Identify which cell holds the provided text, then report its [X, Y] central coordinate. 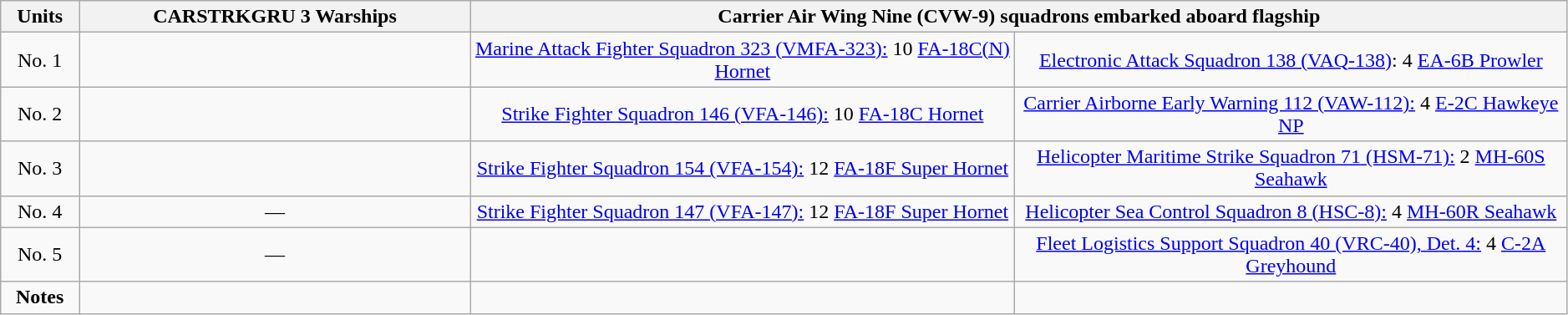
Electronic Attack Squadron 138 (VAQ-138): 4 EA-6B Prowler [1291, 60]
Strike Fighter Squadron 154 (VFA-154): 12 FA-18F Super Hornet [742, 169]
No. 5 [40, 254]
No. 4 [40, 211]
Strike Fighter Squadron 147 (VFA-147): 12 FA-18F Super Hornet [742, 211]
Carrier Air Wing Nine (CVW-9) squadrons embarked aboard flagship [1019, 17]
Units [40, 17]
Fleet Logistics Support Squadron 40 (VRC-40), Det. 4: 4 C-2A Greyhound [1291, 254]
Notes [40, 297]
Strike Fighter Squadron 146 (VFA-146): 10 FA-18C Hornet [742, 114]
No. 1 [40, 60]
Helicopter Maritime Strike Squadron 71 (HSM-71): 2 MH-60S Seahawk [1291, 169]
Carrier Airborne Early Warning 112 (VAW-112): 4 E-2C Hawkeye NP [1291, 114]
No. 3 [40, 169]
No. 2 [40, 114]
Marine Attack Fighter Squadron 323 (VMFA-323): 10 FA-18C(N) Hornet [742, 60]
CARSTRKGRU 3 Warships [276, 17]
Helicopter Sea Control Squadron 8 (HSC-8): 4 MH-60R Seahawk [1291, 211]
